Provide the [x, y] coordinate of the cell's center where the given text is located.  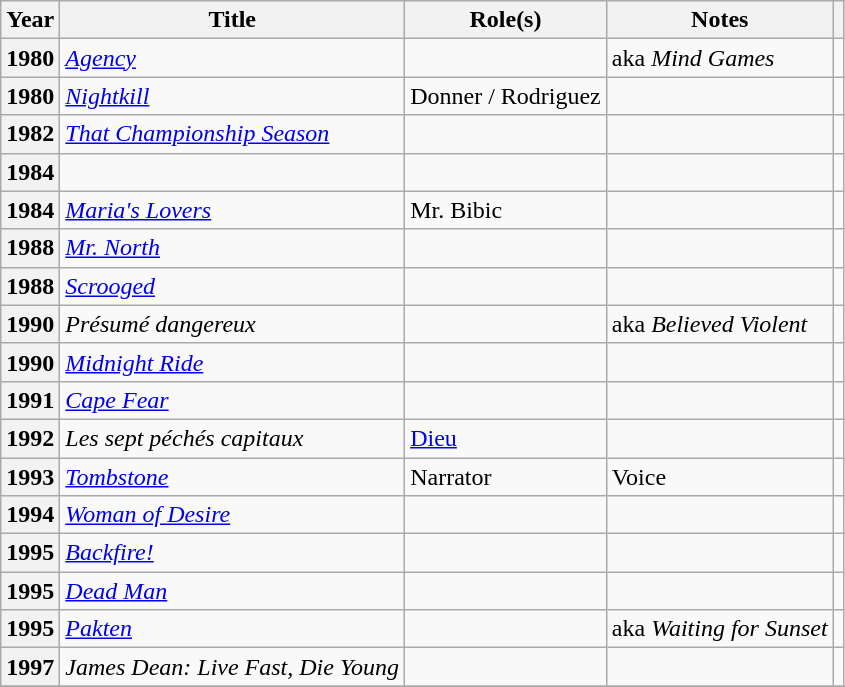
Scrooged [232, 286]
Cape Fear [232, 400]
1997 [30, 667]
1982 [30, 134]
Présumé dangereux [232, 324]
Mr. North [232, 248]
Les sept péchés capitaux [232, 438]
aka Mind Games [720, 58]
Nightkill [232, 96]
1994 [30, 515]
That Championship Season [232, 134]
Title [232, 20]
1993 [30, 477]
Dieu [506, 438]
Voice [720, 477]
1991 [30, 400]
Midnight Ride [232, 362]
aka Waiting for Sunset [720, 629]
Notes [720, 20]
Donner / Rodriguez [506, 96]
Tombstone [232, 477]
Maria's Lovers [232, 210]
Pakten [232, 629]
Dead Man [232, 591]
Backfire! [232, 553]
Agency [232, 58]
Role(s) [506, 20]
Year [30, 20]
Woman of Desire [232, 515]
1992 [30, 438]
James Dean: Live Fast, Die Young [232, 667]
aka Believed Violent [720, 324]
Narrator [506, 477]
Mr. Bibic [506, 210]
